Detect which cell encompasses the target text, then output its (X, Y) center coordinate. 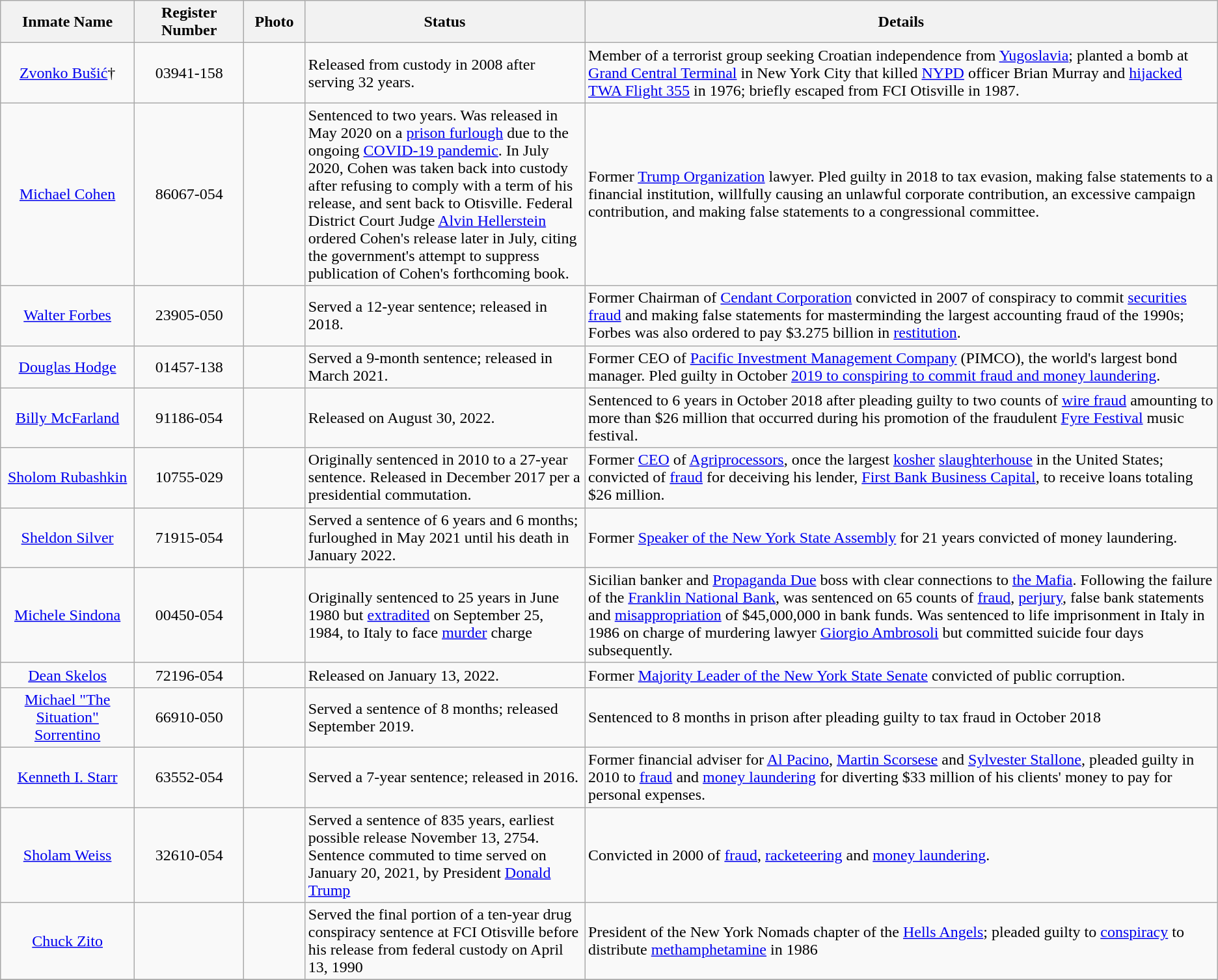
Convicted in 2000 of fraud, racketeering and money laundering. (902, 854)
Billy McFarland (68, 418)
Former Speaker of the New York State Assembly for 21 years convicted of money laundering. (902, 538)
Details (902, 22)
Served a sentence of 6 years and 6 months; furloughed in May 2021 until his death in January 2022. (444, 538)
Sholom Rubashkin (68, 478)
Released on August 30, 2022. (444, 418)
71915-054 (189, 538)
86067-054 (189, 194)
66910-050 (189, 717)
Served a 12-year sentence; released in 2018. (444, 316)
Photo (275, 22)
Zvonko Bušić† (68, 73)
23905-050 (189, 316)
Michael "The Situation" Sorrentino (68, 717)
Douglas Hodge (68, 367)
Walter Forbes (68, 316)
Served a 7-year sentence; released in 2016. (444, 777)
Originally sentenced to 25 years in June 1980 but extradited on September 25, 1984, to Italy to face murder charge (444, 615)
Originally sentenced in 2010 to a 27-year sentence. Released in December 2017 per a presidential commutation. (444, 478)
Chuck Zito (68, 941)
Dean Skelos (68, 675)
Sheldon Silver (68, 538)
Register Number (189, 22)
President of the New York Nomads chapter of the Hells Angels; pleaded guilty to conspiracy to distribute methamphetamine in 1986 (902, 941)
Inmate Name (68, 22)
03941-158 (189, 73)
01457-138 (189, 367)
Michele Sindona (68, 615)
72196-054 (189, 675)
91186-054 (189, 418)
Sentenced to 8 months in prison after pleading guilty to tax fraud in October 2018 (902, 717)
Michael Cohen (68, 194)
63552-054 (189, 777)
Former Majority Leader of the New York State Senate convicted of public corruption. (902, 675)
Sholam Weiss (68, 854)
32610-054 (189, 854)
Released on January 13, 2022. (444, 675)
Released from custody in 2008 after serving 32 years. (444, 73)
00450-054 (189, 615)
10755-029 (189, 478)
Served a 9-month sentence; released in March 2021. (444, 367)
Served the final portion of a ten-year drug conspiracy sentence at FCI Otisville before his release from federal custody on April 13, 1990 (444, 941)
Status (444, 22)
Served a sentence of 8 months; released September 2019. (444, 717)
Kenneth I. Starr (68, 777)
